Capture the cell that displays the provided text and extract its [X, Y] central coordinate. 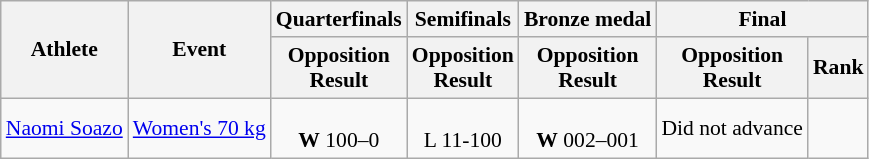
Final [762, 19]
Naomi Soazo [64, 128]
Women's 70 kg [200, 128]
Semifinals [463, 19]
Event [200, 50]
Quarterfinals [339, 19]
Rank [838, 68]
Bronze medal [588, 19]
W 002–001 [588, 128]
Athlete [64, 50]
L 11-100 [463, 128]
Did not advance [732, 128]
W 100–0 [339, 128]
